Pinpoint the cell where the given text exists, returning its [X, Y] midpoint coordinate. 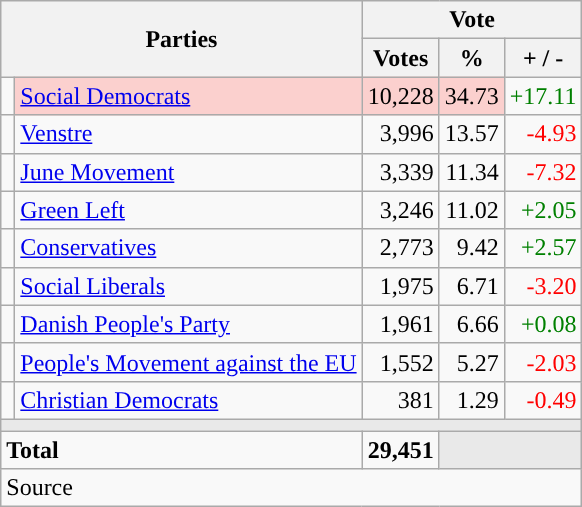
Danish People's Party [188, 324]
1,552 [400, 362]
-0.49 [543, 400]
Social Democrats [188, 96]
11.34 [472, 172]
June Movement [188, 172]
Votes [400, 58]
2,773 [400, 248]
-7.32 [543, 172]
Venstre [188, 134]
-2.03 [543, 362]
+ / - [543, 58]
Conservatives [188, 248]
Total [182, 449]
34.73 [472, 96]
Christian Democrats [188, 400]
1.29 [472, 400]
3,996 [400, 134]
13.57 [472, 134]
-4.93 [543, 134]
+17.11 [543, 96]
29,451 [400, 449]
3,246 [400, 210]
6.66 [472, 324]
10,228 [400, 96]
+2.57 [543, 248]
+0.08 [543, 324]
3,339 [400, 172]
1,975 [400, 286]
9.42 [472, 248]
1,961 [400, 324]
Parties [182, 39]
Source [292, 488]
-3.20 [543, 286]
11.02 [472, 210]
% [472, 58]
5.27 [472, 362]
6.71 [472, 286]
Green Left [188, 210]
Vote [472, 20]
People's Movement against the EU [188, 362]
+2.05 [543, 210]
381 [400, 400]
Social Liberals [188, 286]
